Find where the given text appears and provide that cell's center as (X, Y) coordinate. 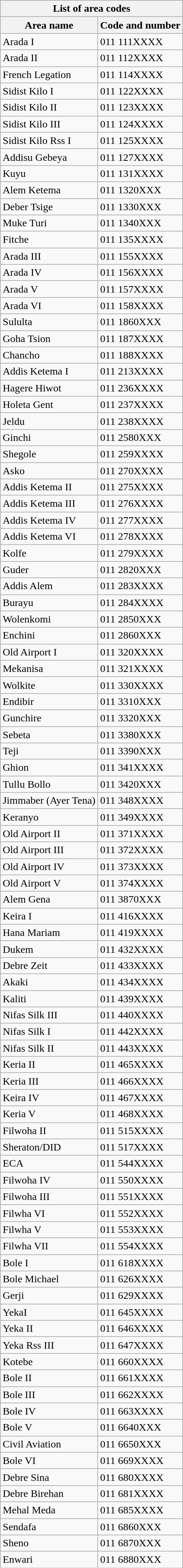
Old Airport I (49, 652)
Asko (49, 470)
Mekanisa (49, 668)
011 341XXXX (140, 768)
Bole IV (49, 1411)
011 6640XXX (140, 1428)
011 111XXXX (140, 42)
011 466XXXX (140, 1081)
Filwha VII (49, 1246)
011 135XXXX (140, 240)
011 550XXXX (140, 1180)
Filwoha II (49, 1131)
Wolkite (49, 685)
Old Airport IV (49, 867)
Wolenkomi (49, 619)
011 374XXXX (140, 883)
011 3320XXX (140, 718)
011 275XXXX (140, 487)
Keira I (49, 916)
011 553XXXX (140, 1229)
011 433XXXX (140, 965)
011 3390XXX (140, 751)
011 685XXXX (140, 1510)
011 2860XXX (140, 636)
Hagere Hiwot (49, 388)
011 3870XXX (140, 900)
011 1320XXX (140, 190)
011 660XXXX (140, 1362)
ECA (49, 1164)
Keranyo (49, 817)
011 283XXXX (140, 586)
011 1330XXX (140, 207)
011 1860XXX (140, 322)
Jimmaber (Ayer Tena) (49, 801)
Sidist Kilo III (49, 124)
011 467XXXX (140, 1098)
Addis Ketema III (49, 504)
011 443XXXX (140, 1048)
011 6860XXX (140, 1526)
Arada I (49, 42)
011 419XXXX (140, 932)
011 156XXXX (140, 273)
011 544XXXX (140, 1164)
Kotebe (49, 1362)
011 284XXXX (140, 603)
011 442XXXX (140, 1032)
011 278XXXX (140, 537)
Old Airport II (49, 834)
French Legation (49, 75)
Civil Aviation (49, 1444)
011 348XXXX (140, 801)
011 2580XXX (140, 437)
011 157XXXX (140, 289)
Sidist Kilo Rss I (49, 140)
Bole V (49, 1428)
011 236XXXX (140, 388)
Keria V (49, 1114)
Area name (49, 25)
Kuyu (49, 173)
Sheraton/DID (49, 1147)
011 552XXXX (140, 1213)
011 517XXXX (140, 1147)
Arada VI (49, 306)
011 277XXXX (140, 520)
011 187XXXX (140, 339)
011 213XXXX (140, 372)
011 3380XXX (140, 735)
Kolfe (49, 553)
011 131XXXX (140, 173)
011 237XXXX (140, 404)
Sidist Kilo II (49, 108)
Burayu (49, 603)
Keira IV (49, 1098)
Ginchi (49, 437)
Kaliti (49, 998)
Deber Tsige (49, 207)
011 321XXXX (140, 668)
Nifas Silk II (49, 1048)
011 465XXXX (140, 1065)
011 629XXXX (140, 1296)
011 188XXXX (140, 355)
011 270XXXX (140, 470)
Addis Alem (49, 586)
Sheno (49, 1543)
011 123XXXX (140, 108)
Endibir (49, 701)
011 112XXXX (140, 58)
Shegole (49, 454)
011 124XXXX (140, 124)
011 432XXXX (140, 949)
Addis Ketema II (49, 487)
Bole VI (49, 1460)
011 662XXXX (140, 1395)
011 440XXXX (140, 1015)
011 661XXXX (140, 1378)
Filwha VI (49, 1213)
011 372XXXX (140, 850)
011 320XXXX (140, 652)
Old Airport III (49, 850)
011 646XXXX (140, 1329)
011 3420XXX (140, 784)
Muke Turi (49, 223)
Bole I (49, 1263)
Arada IV (49, 273)
Fitche (49, 240)
011 645XXXX (140, 1312)
Code and number (140, 25)
Alem Ketema (49, 190)
Nifas Silk III (49, 1015)
011 6880XXX (140, 1560)
Bole Michael (49, 1279)
Yeka Rss III (49, 1345)
011 515XXXX (140, 1131)
Hana Mariam (49, 932)
011 680XXXX (140, 1477)
Sululta (49, 322)
011 554XXXX (140, 1246)
011 259XXXX (140, 454)
011 279XXXX (140, 553)
Arada II (49, 58)
Gunchire (49, 718)
011 238XXXX (140, 421)
011 416XXXX (140, 916)
011 349XXXX (140, 817)
Sebeta (49, 735)
Keria II (49, 1065)
011 125XXXX (140, 140)
Old Airport V (49, 883)
Addis Ketema IV (49, 520)
Addisu Gebeya (49, 157)
Arada V (49, 289)
Yeka II (49, 1329)
Bole II (49, 1378)
011 626XXXX (140, 1279)
Mehal Meda (49, 1510)
011 551XXXX (140, 1196)
011 371XXXX (140, 834)
Goha Tsion (49, 339)
Enchini (49, 636)
011 1340XXX (140, 223)
011 122XXXX (140, 91)
Filwoha III (49, 1196)
Guder (49, 570)
011 330XXXX (140, 685)
Filwoha IV (49, 1180)
Teji (49, 751)
Ghion (49, 768)
011 276XXXX (140, 504)
011 663XXXX (140, 1411)
011 6870XXX (140, 1543)
Addis Ketema VI (49, 537)
Filwha V (49, 1229)
YekaI (49, 1312)
Gerji (49, 1296)
Arada III (49, 256)
011 2850XXX (140, 619)
011 158XXXX (140, 306)
Chancho (49, 355)
011 468XXXX (140, 1114)
List of area codes (92, 9)
011 155XXXX (140, 256)
Alem Gena (49, 900)
Debre Birehan (49, 1493)
011 647XXXX (140, 1345)
Jeldu (49, 421)
Nifas Silk I (49, 1032)
011 2820XXX (140, 570)
011 669XXXX (140, 1460)
Keria III (49, 1081)
Tullu Bollo (49, 784)
Bole III (49, 1395)
011 681XXXX (140, 1493)
Holeta Gent (49, 404)
Sidist Kilo I (49, 91)
Sendafa (49, 1526)
011 127XXXX (140, 157)
011 3310XXX (140, 701)
011 618XXXX (140, 1263)
Dukem (49, 949)
011 114XXXX (140, 75)
Debre Sina (49, 1477)
011 6650XXX (140, 1444)
011 434XXXX (140, 982)
Akaki (49, 982)
011 439XXXX (140, 998)
Addis Ketema I (49, 372)
Enwari (49, 1560)
011 373XXXX (140, 867)
Debre Zeit (49, 965)
